Search for the cell housing the specified text and yield its (X, Y) center coordinate. 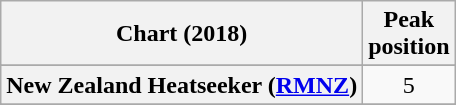
Peak position (409, 34)
New Zealand Heatseeker (RMNZ) (182, 85)
5 (409, 85)
Chart (2018) (182, 34)
